Locate the cell with the specified text and output its (x, y) center coordinate. 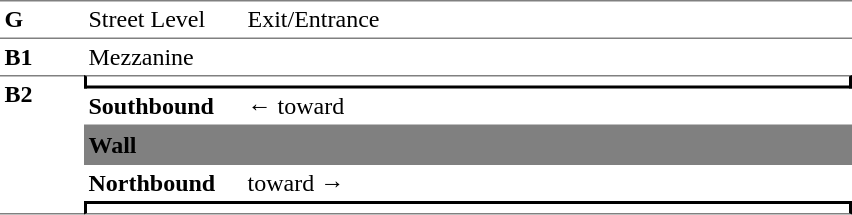
B2 (42, 145)
Southbound (164, 107)
Mezzanine (164, 57)
Northbound (164, 183)
Exit/Entrance (548, 19)
Street Level (164, 19)
B1 (42, 57)
G (42, 19)
Wall (468, 146)
toward → (548, 183)
← toward (548, 107)
